Scan for the cell matching the given text and deliver its (X, Y) coordinate at center. 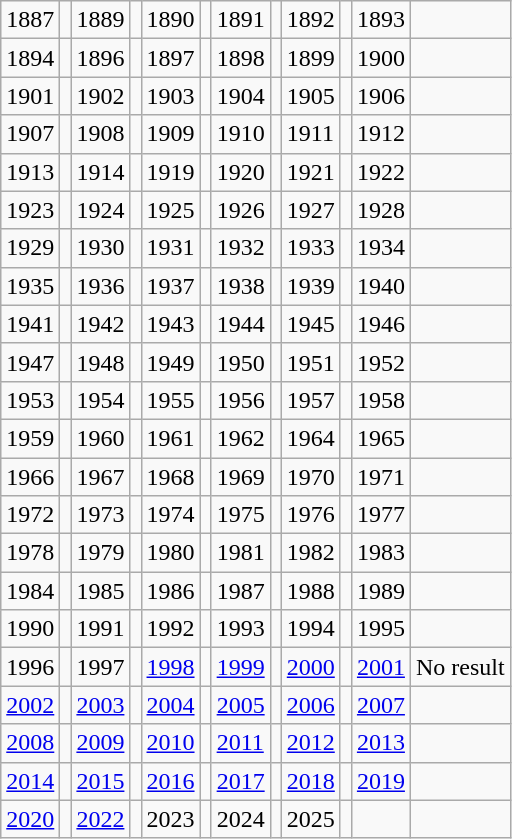
1950 (240, 362)
1996 (30, 667)
1980 (170, 553)
1977 (380, 515)
1973 (100, 515)
1957 (310, 400)
1951 (310, 362)
1909 (170, 134)
1910 (240, 134)
1911 (310, 134)
2011 (240, 743)
1889 (100, 20)
2004 (170, 705)
2002 (30, 705)
1966 (30, 477)
1931 (170, 248)
1938 (240, 286)
1944 (240, 324)
1914 (100, 172)
1891 (240, 20)
1985 (100, 591)
1967 (100, 477)
1990 (30, 629)
1956 (240, 400)
1993 (240, 629)
1955 (170, 400)
1894 (30, 58)
1948 (100, 362)
1932 (240, 248)
2022 (100, 819)
1933 (310, 248)
1898 (240, 58)
1964 (310, 438)
1978 (30, 553)
1936 (100, 286)
1954 (100, 400)
1935 (30, 286)
1946 (380, 324)
1897 (170, 58)
1892 (310, 20)
1896 (100, 58)
1908 (100, 134)
1952 (380, 362)
1912 (380, 134)
1942 (100, 324)
1904 (240, 96)
1984 (30, 591)
1989 (380, 591)
1945 (310, 324)
1919 (170, 172)
1975 (240, 515)
1902 (100, 96)
1922 (380, 172)
1907 (30, 134)
1999 (240, 667)
1940 (380, 286)
1986 (170, 591)
1913 (30, 172)
1941 (30, 324)
1994 (310, 629)
1997 (100, 667)
2024 (240, 819)
2020 (30, 819)
1979 (100, 553)
1939 (310, 286)
1920 (240, 172)
2008 (30, 743)
2023 (170, 819)
2001 (380, 667)
1929 (30, 248)
1965 (380, 438)
1947 (30, 362)
1937 (170, 286)
2009 (100, 743)
1928 (380, 210)
1972 (30, 515)
1943 (170, 324)
2007 (380, 705)
2019 (380, 781)
2018 (310, 781)
2017 (240, 781)
1962 (240, 438)
1930 (100, 248)
1959 (30, 438)
1958 (380, 400)
1995 (380, 629)
1992 (170, 629)
2025 (310, 819)
2015 (100, 781)
1905 (310, 96)
1906 (380, 96)
1961 (170, 438)
1981 (240, 553)
2010 (170, 743)
2003 (100, 705)
1998 (170, 667)
2013 (380, 743)
1893 (380, 20)
1901 (30, 96)
2016 (170, 781)
2012 (310, 743)
1982 (310, 553)
1960 (100, 438)
1976 (310, 515)
1926 (240, 210)
No result (460, 667)
1987 (240, 591)
1988 (310, 591)
1924 (100, 210)
1923 (30, 210)
1921 (310, 172)
1927 (310, 210)
1970 (310, 477)
1925 (170, 210)
2006 (310, 705)
1887 (30, 20)
2000 (310, 667)
1890 (170, 20)
1983 (380, 553)
1953 (30, 400)
1991 (100, 629)
1968 (170, 477)
1900 (380, 58)
1934 (380, 248)
2014 (30, 781)
1903 (170, 96)
1969 (240, 477)
1971 (380, 477)
1949 (170, 362)
1974 (170, 515)
2005 (240, 705)
1899 (310, 58)
